Find where the given text appears and provide that cell's center as (x, y) coordinate. 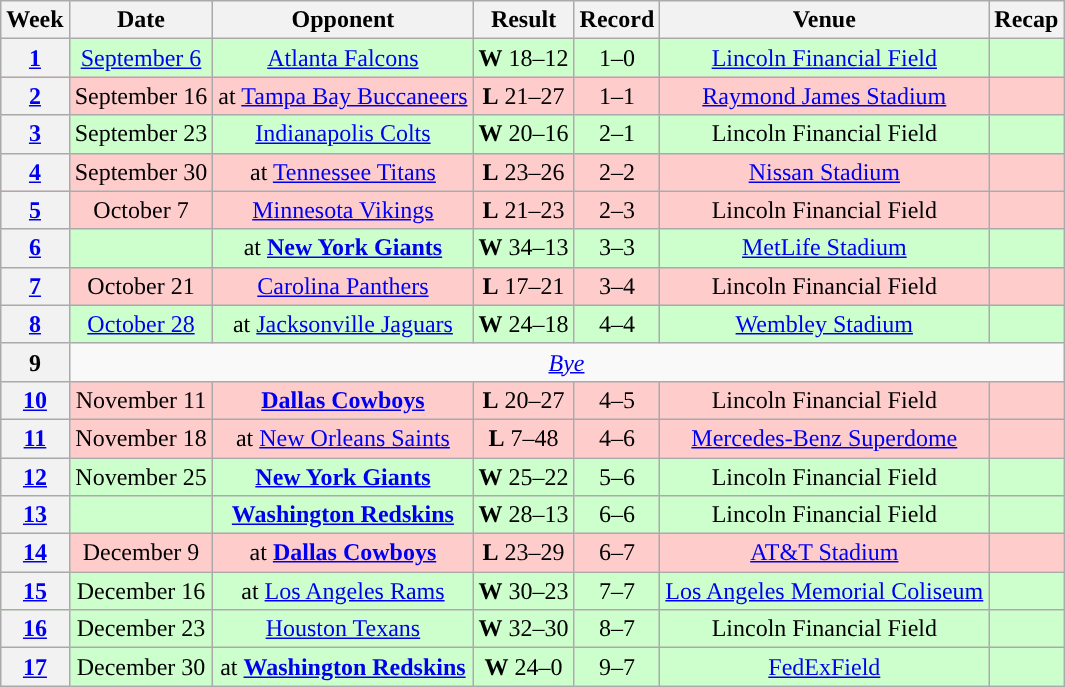
4–6 (617, 438)
at Washington Redskins (343, 667)
Opponent (343, 20)
15 (35, 591)
6 (35, 248)
3 (35, 134)
Record (617, 20)
1 (35, 58)
4 (35, 172)
W 30–23 (524, 591)
at Los Angeles Rams (343, 591)
8 (35, 324)
W 32–30 (524, 629)
6–6 (617, 515)
December 9 (141, 553)
16 (35, 629)
L 20–27 (524, 400)
November 25 (141, 477)
Indianapolis Colts (343, 134)
L 21–23 (524, 210)
1–1 (617, 96)
13 (35, 515)
L 23–26 (524, 172)
7 (35, 286)
L 23–29 (524, 553)
Dallas Cowboys (343, 400)
September 16 (141, 96)
Bye (566, 362)
4–5 (617, 400)
at Dallas Cowboys (343, 553)
W 28–13 (524, 515)
Week (35, 20)
W 18–12 (524, 58)
Washington Redskins (343, 515)
W 24–0 (524, 667)
Recap (1026, 20)
September 30 (141, 172)
September 23 (141, 134)
10 (35, 400)
3–4 (617, 286)
W 20–16 (524, 134)
Wembley Stadium (824, 324)
6–7 (617, 553)
December 30 (141, 667)
Los Angeles Memorial Coliseum (824, 591)
Houston Texans (343, 629)
December 16 (141, 591)
FedExField (824, 667)
Date (141, 20)
1–0 (617, 58)
7–7 (617, 591)
W 25–22 (524, 477)
L 7–48 (524, 438)
at New York Giants (343, 248)
Venue (824, 20)
Nissan Stadium (824, 172)
Result (524, 20)
2–1 (617, 134)
Carolina Panthers (343, 286)
AT&T Stadium (824, 553)
October 7 (141, 210)
2–3 (617, 210)
L 21–27 (524, 96)
3–3 (617, 248)
Mercedes-Benz Superdome (824, 438)
8–7 (617, 629)
2–2 (617, 172)
Raymond James Stadium (824, 96)
November 11 (141, 400)
W 24–18 (524, 324)
at Tampa Bay Buccaneers (343, 96)
Minnesota Vikings (343, 210)
at Tennessee Titans (343, 172)
11 (35, 438)
at Jacksonville Jaguars (343, 324)
October 21 (141, 286)
New York Giants (343, 477)
L 17–21 (524, 286)
5–6 (617, 477)
MetLife Stadium (824, 248)
14 (35, 553)
9–7 (617, 667)
W 34–13 (524, 248)
4–4 (617, 324)
12 (35, 477)
November 18 (141, 438)
October 28 (141, 324)
5 (35, 210)
2 (35, 96)
December 23 (141, 629)
17 (35, 667)
at New Orleans Saints (343, 438)
September 6 (141, 58)
9 (35, 362)
Atlanta Falcons (343, 58)
